Identify which cell holds the provided text, then report its [X, Y] central coordinate. 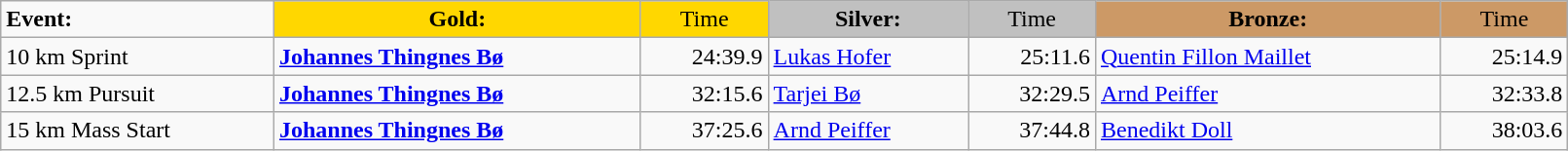
32:15.6 [705, 94]
Event: [138, 19]
10 km Sprint [138, 57]
Tarjei Bø [868, 94]
Quentin Fillon Maillet [1267, 57]
Silver: [868, 19]
12.5 km Pursuit [138, 94]
37:44.8 [1032, 131]
24:39.9 [705, 57]
37:25.6 [705, 131]
32:33.8 [1505, 94]
38:03.6 [1505, 131]
25:11.6 [1032, 57]
15 km Mass Start [138, 131]
Benedikt Doll [1267, 131]
Bronze: [1267, 19]
32:29.5 [1032, 94]
Lukas Hofer [868, 57]
25:14.9 [1505, 57]
Gold: [457, 19]
